Determine the [x, y] coordinate at the center of the cell enclosing the given text.  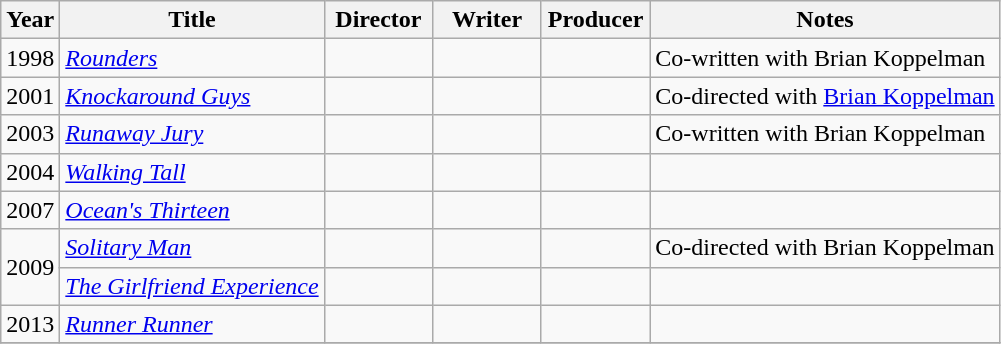
Year [30, 20]
2001 [30, 96]
The Girlfriend Experience [192, 286]
Rounders [192, 58]
2007 [30, 210]
Writer [488, 20]
2009 [30, 267]
Ocean's Thirteen [192, 210]
Solitary Man [192, 248]
Director [378, 20]
2013 [30, 324]
Knockaround Guys [192, 96]
Walking Tall [192, 172]
Runner Runner [192, 324]
Notes [825, 20]
1998 [30, 58]
Producer [596, 20]
2003 [30, 134]
2004 [30, 172]
Title [192, 20]
Runaway Jury [192, 134]
